Identify which cell holds the provided text, then report its [x, y] central coordinate. 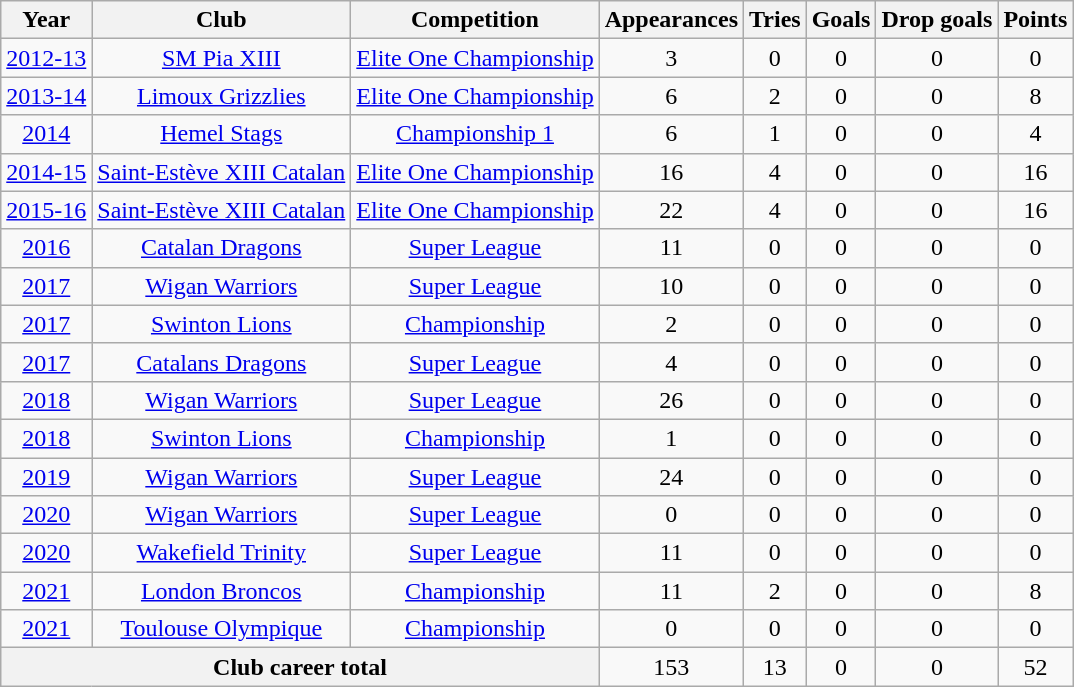
2015-16 [46, 210]
10 [671, 286]
Points [1036, 20]
52 [1036, 667]
Toulouse Olympique [222, 629]
Tries [776, 20]
SM Pia XIII [222, 58]
153 [671, 667]
Catalan Dragons [222, 248]
Hemel Stags [222, 134]
3 [671, 58]
2016 [46, 248]
26 [671, 400]
Year [46, 20]
Championship 1 [475, 134]
2013-14 [46, 96]
22 [671, 210]
Catalans Dragons [222, 362]
2019 [46, 477]
13 [776, 667]
Goals [841, 20]
Appearances [671, 20]
Club [222, 20]
2012-13 [46, 58]
Limoux Grizzlies [222, 96]
24 [671, 477]
2014-15 [46, 172]
Club career total [300, 667]
Wakefield Trinity [222, 553]
2014 [46, 134]
Drop goals [937, 20]
London Broncos [222, 591]
Competition [475, 20]
